For the text-containing cell, return its midpoint in (x, y) coordinate format. 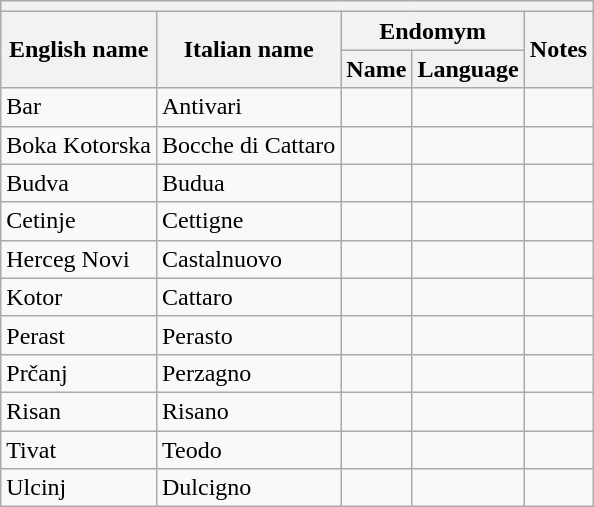
Notes (558, 50)
Cettigne (248, 221)
Bar (79, 107)
Prčanj (79, 373)
Teodo (248, 449)
Perast (79, 335)
Herceg Novi (79, 259)
Endomym (432, 31)
Boka Kotorska (79, 145)
Budua (248, 183)
Antivari (248, 107)
Risano (248, 411)
Risan (79, 411)
Perasto (248, 335)
Language (468, 69)
Cattaro (248, 297)
Bocche di Cattaro (248, 145)
Budva (79, 183)
Ulcinj (79, 488)
Dulcigno (248, 488)
Kotor (79, 297)
Name (376, 69)
Tivat (79, 449)
English name (79, 50)
Italian name (248, 50)
Perzagno (248, 373)
Castalnuovo (248, 259)
Cetinje (79, 221)
